For the text-containing cell, return its midpoint in (x, y) coordinate format. 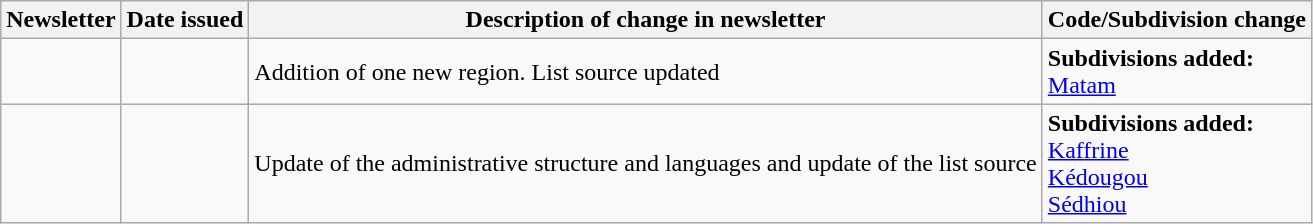
Description of change in newsletter (646, 20)
Subdivisions added: Matam (1176, 72)
Subdivisions added: Kaffrine Kédougou Sédhiou (1176, 164)
Code/Subdivision change (1176, 20)
Update of the administrative structure and languages and update of the list source (646, 164)
Newsletter (61, 20)
Addition of one new region. List source updated (646, 72)
Date issued (185, 20)
